Return [x, y] of the center of cell containing provided text 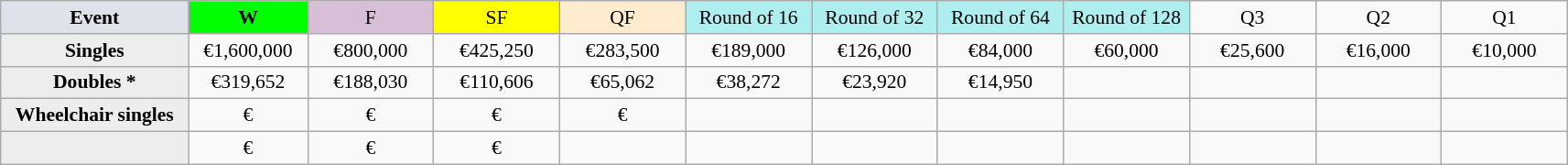
€189,000 [749, 50]
€23,920 [874, 82]
SF [497, 17]
€60,000 [1127, 50]
QF [622, 17]
€25,600 [1252, 50]
€425,250 [497, 50]
Wheelchair singles [95, 115]
€1,600,000 [248, 50]
€800,000 [371, 50]
W [248, 17]
Q2 [1379, 17]
Doubles * [95, 82]
Round of 32 [874, 17]
Event [95, 17]
€126,000 [874, 50]
€10,000 [1505, 50]
Round of 64 [1000, 17]
€319,652 [248, 82]
€38,272 [749, 82]
€188,030 [371, 82]
€65,062 [622, 82]
€16,000 [1379, 50]
€110,606 [497, 82]
Q3 [1252, 17]
Singles [95, 50]
F [371, 17]
€84,000 [1000, 50]
€14,950 [1000, 82]
Round of 128 [1127, 17]
Round of 16 [749, 17]
Q1 [1505, 17]
€283,500 [622, 50]
